For the text-containing cell, return its midpoint in [x, y] coordinate format. 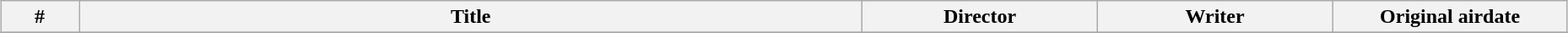
Original airdate [1450, 17]
# [41, 17]
Director [980, 17]
Writer [1214, 17]
Title [471, 17]
